For the text-containing cell, return its midpoint in (x, y) coordinate format. 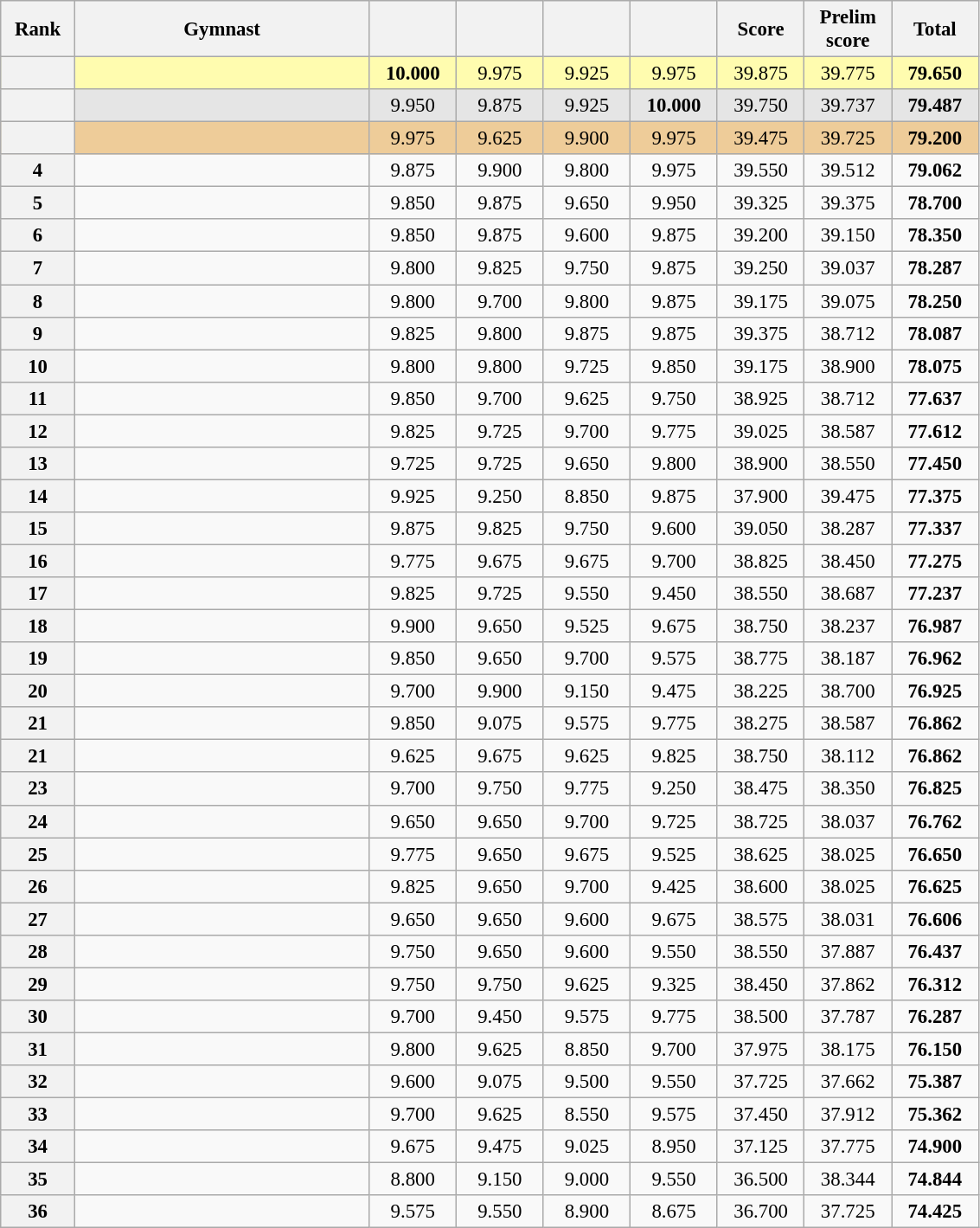
28 (38, 952)
38.775 (761, 659)
38.825 (761, 561)
38.475 (761, 789)
33 (38, 1115)
79.062 (934, 170)
38.175 (848, 1049)
77.237 (934, 594)
76.150 (934, 1049)
76.650 (934, 854)
77.637 (934, 398)
78.087 (934, 333)
78.075 (934, 366)
15 (38, 529)
76.762 (934, 821)
27 (38, 919)
76.987 (934, 627)
37.975 (761, 1049)
76.437 (934, 952)
39.750 (761, 106)
11 (38, 398)
78.350 (934, 236)
37.912 (848, 1115)
Rank (38, 29)
77.612 (934, 431)
38.725 (761, 821)
38.575 (761, 919)
38.187 (848, 659)
39.775 (848, 74)
74.844 (934, 1180)
36.700 (761, 1212)
16 (38, 561)
38.237 (848, 627)
38.031 (848, 919)
32 (38, 1082)
39.075 (848, 301)
39.737 (848, 106)
39.037 (848, 268)
36 (38, 1212)
25 (38, 854)
37.900 (761, 496)
79.200 (934, 138)
77.337 (934, 529)
24 (38, 821)
37.862 (848, 984)
76.606 (934, 919)
18 (38, 627)
31 (38, 1049)
17 (38, 594)
39.725 (848, 138)
37.125 (761, 1147)
Gymnast (221, 29)
5 (38, 203)
76.825 (934, 789)
79.487 (934, 106)
8 (38, 301)
77.275 (934, 561)
37.450 (761, 1115)
39.050 (761, 529)
75.362 (934, 1115)
29 (38, 984)
23 (38, 789)
38.112 (848, 756)
74.900 (934, 1147)
77.450 (934, 464)
26 (38, 886)
4 (38, 170)
39.250 (761, 268)
38.287 (848, 529)
Total (934, 29)
38.700 (848, 691)
37.662 (848, 1082)
37.775 (848, 1147)
78.700 (934, 203)
7 (38, 268)
38.037 (848, 821)
77.375 (934, 496)
8.675 (675, 1212)
8.900 (586, 1212)
76.962 (934, 659)
9.000 (586, 1180)
34 (38, 1147)
9.325 (675, 984)
39.512 (848, 170)
35 (38, 1180)
39.025 (761, 431)
39.200 (761, 236)
79.650 (934, 74)
9.500 (586, 1082)
38.600 (761, 886)
Prelim score (848, 29)
8.550 (586, 1115)
38.500 (761, 1017)
75.387 (934, 1082)
37.887 (848, 952)
38.925 (761, 398)
8.950 (675, 1147)
39.550 (761, 170)
76.312 (934, 984)
30 (38, 1017)
39.150 (848, 236)
78.287 (934, 268)
38.350 (848, 789)
14 (38, 496)
37.787 (848, 1017)
9.025 (586, 1147)
10 (38, 366)
9 (38, 333)
20 (38, 691)
8.800 (413, 1180)
38.275 (761, 723)
38.687 (848, 594)
12 (38, 431)
74.425 (934, 1212)
76.625 (934, 886)
76.287 (934, 1017)
38.344 (848, 1180)
38.225 (761, 691)
6 (38, 236)
9.425 (675, 886)
19 (38, 659)
13 (38, 464)
39.875 (761, 74)
36.500 (761, 1180)
76.925 (934, 691)
39.325 (761, 203)
38.625 (761, 854)
Score (761, 29)
78.250 (934, 301)
